Detect which cell encompasses the target text, then output its [X, Y] center coordinate. 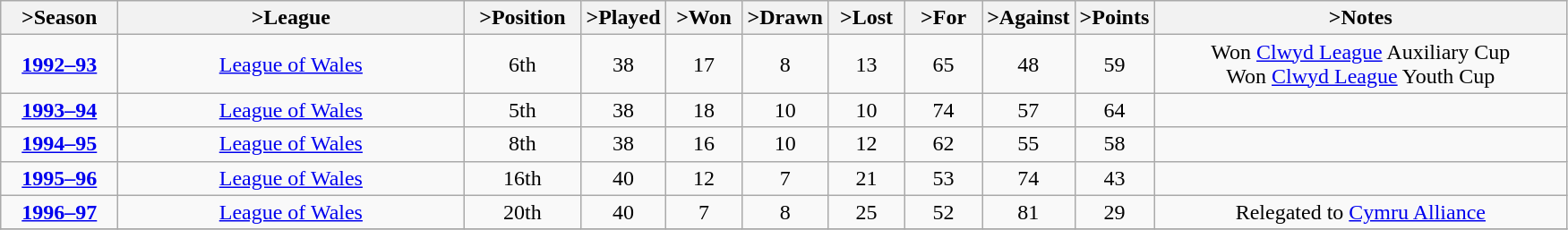
8th [523, 144]
16th [523, 178]
43 [1114, 178]
>Drawn [784, 18]
>Lost [866, 18]
1995–96 [59, 178]
17 [704, 64]
1992–93 [59, 64]
53 [944, 178]
48 [1028, 64]
1993–94 [59, 110]
Relegated to Cymru Alliance [1361, 212]
5th [523, 110]
>Notes [1361, 18]
1994–95 [59, 144]
18 [704, 110]
55 [1028, 144]
6th [523, 64]
57 [1028, 110]
29 [1114, 212]
>Won [704, 18]
>Points [1114, 18]
62 [944, 144]
59 [1114, 64]
64 [1114, 110]
>League [291, 18]
52 [944, 212]
>For [944, 18]
65 [944, 64]
13 [866, 64]
16 [704, 144]
81 [1028, 212]
20th [523, 212]
>Position [523, 18]
1996–97 [59, 212]
25 [866, 212]
21 [866, 178]
>Played [623, 18]
>Against [1028, 18]
>Season [59, 18]
58 [1114, 144]
Won Clwyd League Auxiliary CupWon Clwyd League Youth Cup [1361, 64]
